For the text-containing cell, return its midpoint in (x, y) coordinate format. 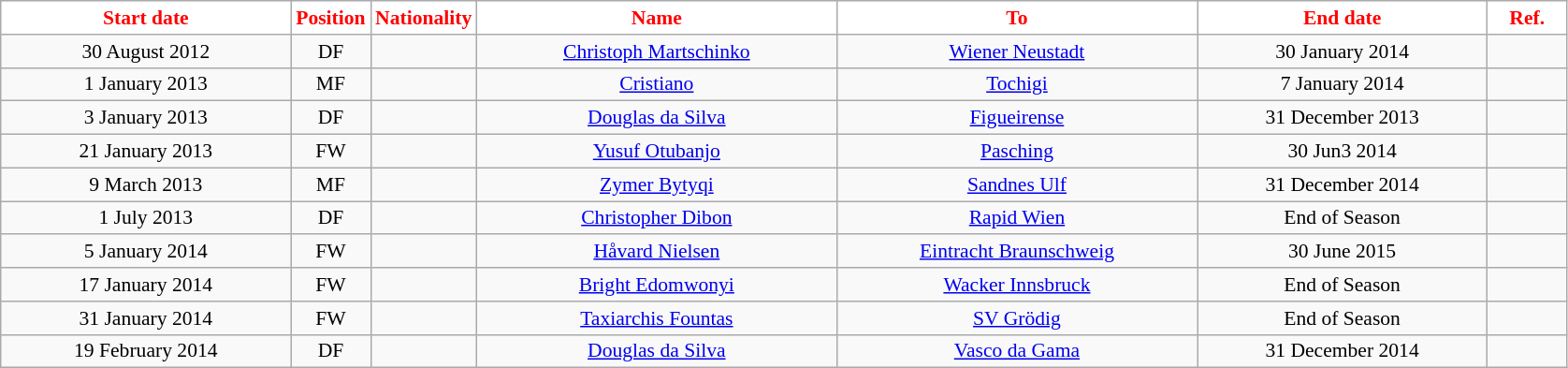
Christopher Dibon (657, 218)
Sandnes Ulf (1016, 184)
SV Grödig (1016, 318)
Vasco da Gama (1016, 351)
Name (657, 18)
31 January 2014 (146, 318)
5 January 2014 (146, 252)
End date (1343, 18)
7 January 2014 (1343, 84)
Start date (146, 18)
Tochigi (1016, 84)
9 March 2013 (146, 184)
Håvard Nielsen (657, 252)
Taxiarchis Fountas (657, 318)
Cristiano (657, 84)
Ref. (1527, 18)
Wacker Innsbruck (1016, 285)
Eintracht Braunschweig (1016, 252)
19 February 2014 (146, 351)
17 January 2014 (146, 285)
21 January 2013 (146, 152)
30 Jun3 2014 (1343, 152)
Rapid Wien (1016, 218)
1 July 2013 (146, 218)
Position (331, 18)
Christoph Martschinko (657, 52)
30 August 2012 (146, 52)
30 June 2015 (1343, 252)
Figueirense (1016, 118)
Pasching (1016, 152)
Bright Edomwonyi (657, 285)
30 January 2014 (1343, 52)
31 December 2013 (1343, 118)
Nationality (423, 18)
Yusuf Otubanjo (657, 152)
To (1016, 18)
Zymer Bytyqi (657, 184)
1 January 2013 (146, 84)
Wiener Neustadt (1016, 52)
3 January 2013 (146, 118)
